Locate the cell with the specified text and output its [X, Y] center coordinate. 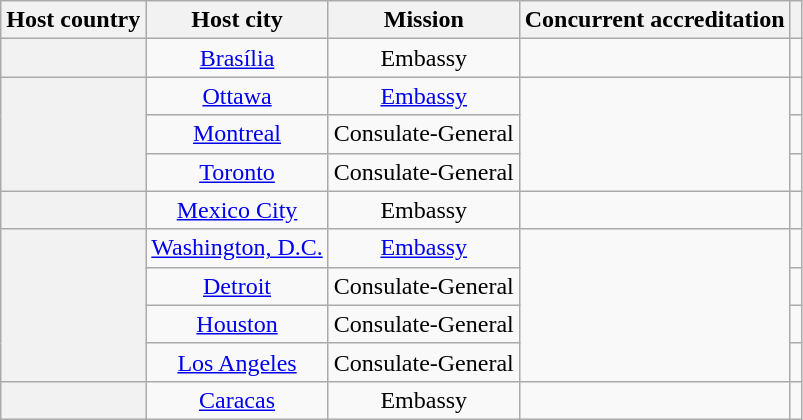
Host country [74, 20]
Caracas [237, 400]
Host city [237, 20]
Ottawa [237, 96]
Montreal [237, 134]
Concurrent accreditation [654, 20]
Mexico City [237, 210]
Brasília [237, 58]
Washington, D.C. [237, 248]
Detroit [237, 286]
Los Angeles [237, 362]
Houston [237, 324]
Toronto [237, 172]
Mission [424, 20]
